For the text-containing cell, return its midpoint in (X, Y) coordinate format. 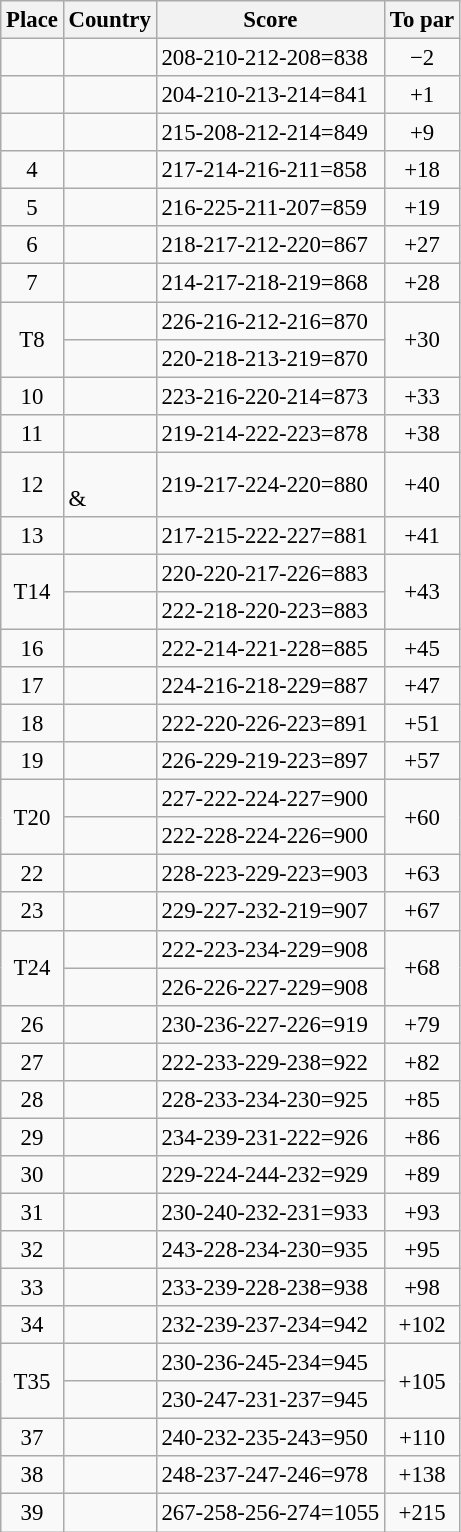
+27 (422, 245)
204-210-213-214=841 (270, 95)
+67 (422, 912)
39 (32, 1513)
37 (32, 1438)
29 (32, 1137)
+1 (422, 95)
16 (32, 648)
+68 (422, 968)
11 (32, 433)
+57 (422, 761)
+93 (422, 1212)
232-239-237-234=942 (270, 1325)
19 (32, 761)
229-227-232-219=907 (270, 912)
223-216-220-214=873 (270, 396)
+18 (422, 170)
240-232-235-243=950 (270, 1438)
220-218-213-219=870 (270, 358)
28 (32, 1100)
+45 (422, 648)
+47 (422, 686)
T8 (32, 340)
30 (32, 1175)
217-214-216-211=858 (270, 170)
230-240-232-231=933 (270, 1212)
222-223-234-229=908 (270, 949)
26 (32, 1024)
38 (32, 1475)
+79 (422, 1024)
222-233-229-238=922 (270, 1062)
220-220-217-226=883 (270, 573)
219-217-224-220=880 (270, 484)
34 (32, 1325)
T14 (32, 592)
217-215-222-227=881 (270, 536)
215-208-212-214=849 (270, 133)
222-218-220-223=883 (270, 611)
+138 (422, 1475)
208-210-212-208=838 (270, 58)
+51 (422, 724)
227-222-224-227=900 (270, 799)
219-214-222-223=878 (270, 433)
23 (32, 912)
31 (32, 1212)
+41 (422, 536)
5 (32, 208)
218-217-212-220=867 (270, 245)
T20 (32, 818)
+82 (422, 1062)
222-220-226-223=891 (270, 724)
32 (32, 1250)
27 (32, 1062)
267-258-256-274=1055 (270, 1513)
+28 (422, 283)
226-216-212-216=870 (270, 321)
+110 (422, 1438)
4 (32, 170)
+40 (422, 484)
17 (32, 686)
222-228-224-226=900 (270, 836)
+33 (422, 396)
+9 (422, 133)
13 (32, 536)
10 (32, 396)
18 (32, 724)
214-217-218-219=868 (270, 283)
Score (270, 20)
22 (32, 874)
To par (422, 20)
+102 (422, 1325)
+85 (422, 1100)
+38 (422, 433)
6 (32, 245)
226-229-219-223=897 (270, 761)
230-236-227-226=919 (270, 1024)
224-216-218-229=887 (270, 686)
+86 (422, 1137)
+60 (422, 818)
229-224-244-232=929 (270, 1175)
−2 (422, 58)
12 (32, 484)
228-223-229-223=903 (270, 874)
T24 (32, 968)
33 (32, 1288)
+63 (422, 874)
+89 (422, 1175)
7 (32, 283)
+43 (422, 592)
Country (110, 20)
+30 (422, 340)
243-228-234-230=935 (270, 1250)
T35 (32, 1382)
230-236-245-234=945 (270, 1363)
+95 (422, 1250)
216-225-211-207=859 (270, 208)
+98 (422, 1288)
228-233-234-230=925 (270, 1100)
+215 (422, 1513)
233-239-228-238=938 (270, 1288)
+19 (422, 208)
226-226-227-229=908 (270, 987)
234-239-231-222=926 (270, 1137)
Place (32, 20)
222-214-221-228=885 (270, 648)
+105 (422, 1382)
248-237-247-246=978 (270, 1475)
230-247-231-237=945 (270, 1400)
& (110, 484)
